Pinpoint the cell where the given text exists, returning its [X, Y] midpoint coordinate. 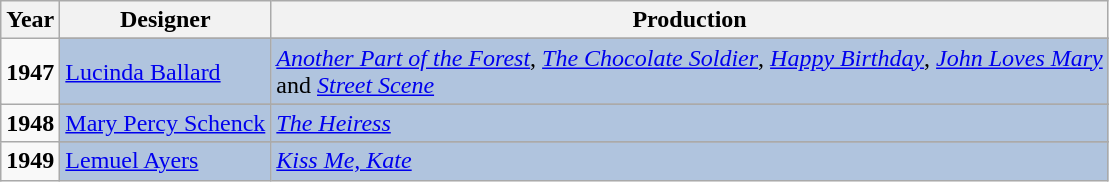
1949 [30, 161]
Kiss Me, Kate [690, 161]
Year [30, 20]
Lucinda Ballard [166, 72]
The Heiress [690, 123]
Lemuel Ayers [166, 161]
Designer [166, 20]
Production [690, 20]
1948 [30, 123]
1947 [30, 72]
Another Part of the Forest, The Chocolate Soldier, Happy Birthday, John Loves Mary and Street Scene [690, 72]
Mary Percy Schenck [166, 123]
